Detect which cell encompasses the target text, then output its [x, y] center coordinate. 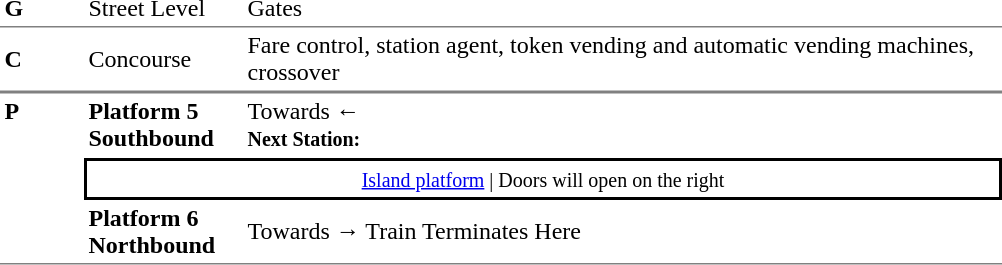
Concourse [164, 60]
Towards → Train Terminates Here [622, 232]
Platform 6Northbound [164, 232]
P [42, 178]
C [42, 60]
Towards ← Next Station: [622, 125]
Platform 5Southbound [164, 125]
Island platform | Doors will open on the right [543, 179]
Fare control, station agent, token vending and automatic vending machines, crossover [622, 60]
